Return the [x, y] coordinate for the center point of the cell that contains the specified text.  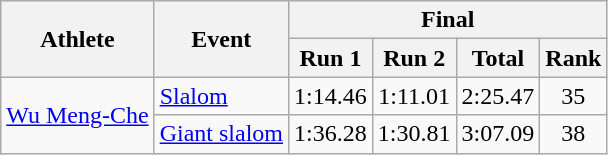
1:30.81 [414, 134]
1:14.46 [331, 96]
Athlete [78, 39]
38 [574, 134]
Giant slalom [221, 134]
Wu Meng-Che [78, 115]
Event [221, 39]
35 [574, 96]
1:36.28 [331, 134]
Final [448, 20]
Slalom [221, 96]
Run 1 [331, 58]
1:11.01 [414, 96]
Total [498, 58]
Run 2 [414, 58]
Rank [574, 58]
3:07.09 [498, 134]
2:25.47 [498, 96]
